Capture the cell that displays the provided text and extract its [x, y] central coordinate. 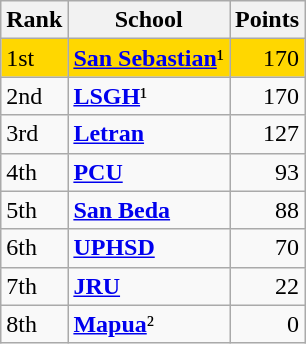
70 [268, 248]
0 [268, 324]
22 [268, 286]
4th [34, 172]
8th [34, 324]
93 [268, 172]
Mapua² [149, 324]
3rd [34, 134]
LSGH¹ [149, 96]
1st [34, 58]
School [149, 20]
Rank [34, 20]
88 [268, 210]
7th [34, 286]
San Beda [149, 210]
5th [34, 210]
JRU [149, 286]
2nd [34, 96]
6th [34, 248]
Points [268, 20]
PCU [149, 172]
Letran [149, 134]
San Sebastian¹ [149, 58]
UPHSD [149, 248]
127 [268, 134]
